Find where the given text appears and provide that cell's center as (x, y) coordinate. 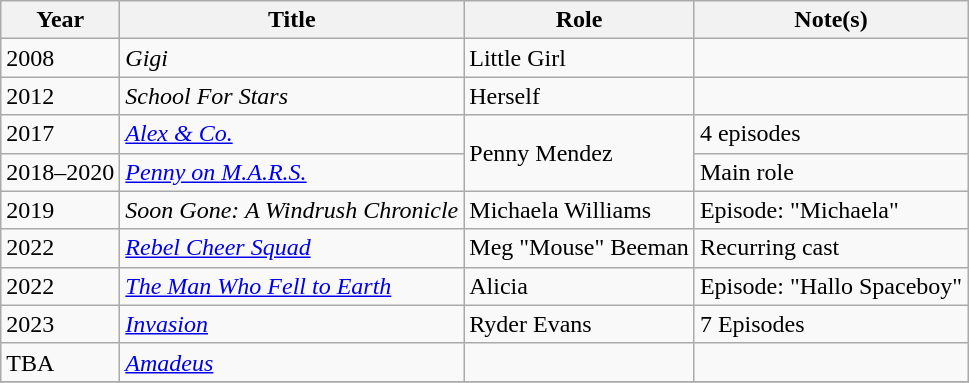
Invasion (292, 324)
Little Girl (580, 58)
2008 (60, 58)
Recurring cast (830, 248)
Herself (580, 96)
Alicia (580, 286)
Role (580, 20)
Meg "Mouse" Beeman (580, 248)
The Man Who Fell to Earth (292, 286)
7 Episodes (830, 324)
Soon Gone: A Windrush Chronicle (292, 210)
Note(s) (830, 20)
Year (60, 20)
Ryder Evans (580, 324)
2017 (60, 134)
Alex & Co. (292, 134)
Amadeus (292, 362)
2012 (60, 96)
Episode: "Hallo Spaceboy" (830, 286)
2019 (60, 210)
TBA (60, 362)
Rebel Cheer Squad (292, 248)
Penny on M.A.R.S. (292, 172)
2023 (60, 324)
Michaela Williams (580, 210)
Main role (830, 172)
Episode: "Michaela" (830, 210)
Gigi (292, 58)
School For Stars (292, 96)
2018–2020 (60, 172)
4 episodes (830, 134)
Title (292, 20)
Penny Mendez (580, 153)
